Return [X, Y] of the center of cell containing provided text 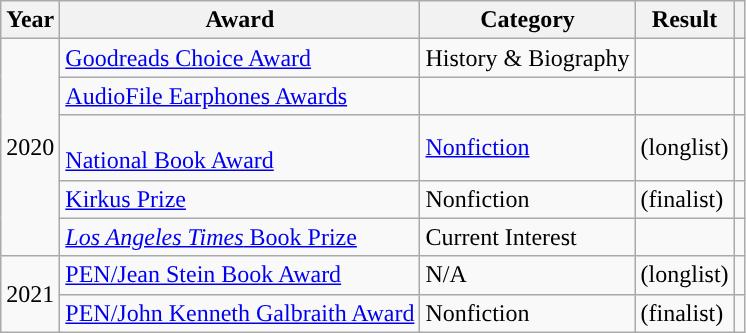
PEN/Jean Stein Book Award [240, 275]
Kirkus Prize [240, 199]
Award [240, 20]
2020 [30, 148]
Current Interest [528, 237]
PEN/John Kenneth Galbraith Award [240, 313]
Los Angeles Times Book Prize [240, 237]
National Book Award [240, 148]
Result [684, 20]
2021 [30, 294]
AudioFile Earphones Awards [240, 96]
Year [30, 20]
Category [528, 20]
N/A [528, 275]
History & Biography [528, 58]
Goodreads Choice Award [240, 58]
